Output the (x, y) coordinate of the center of the cell containing the given text.  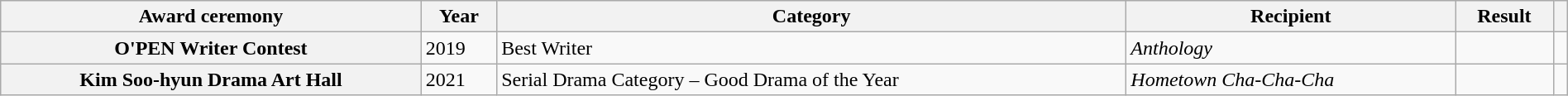
2019 (458, 48)
Best Writer (812, 48)
Award ceremony (211, 17)
Result (1504, 17)
2021 (458, 79)
Kim Soo-hyun Drama Art Hall (211, 79)
O'PEN Writer Contest (211, 48)
Category (812, 17)
Recipient (1291, 17)
Year (458, 17)
Hometown Cha-Cha-Cha (1291, 79)
Serial Drama Category – Good Drama of the Year (812, 79)
Anthology (1291, 48)
